Find where the given text appears and provide that cell's center as [X, Y] coordinate. 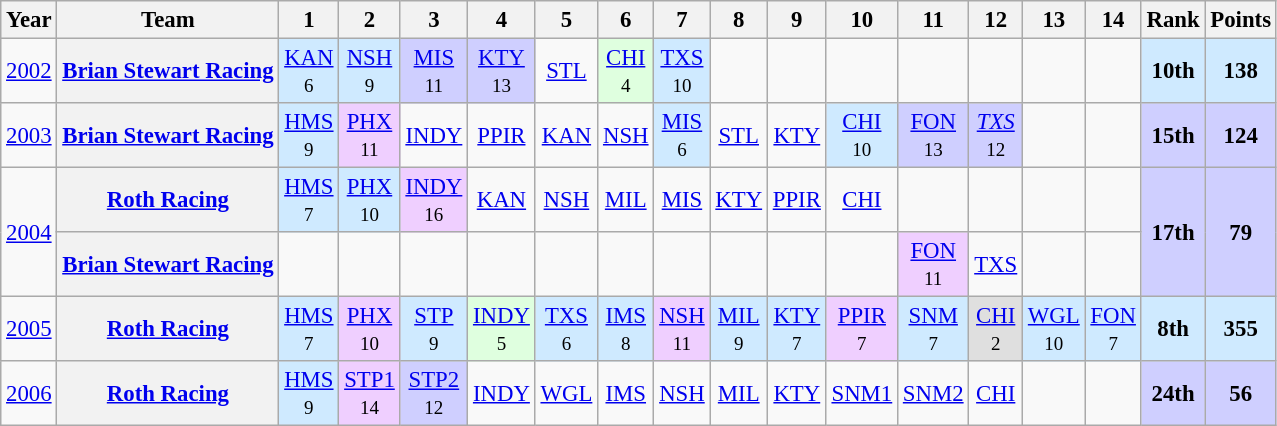
FON13 [934, 136]
INDY16 [434, 200]
11 [934, 20]
5 [566, 20]
CHI4 [626, 72]
PHX11 [370, 136]
2002 [29, 72]
8 [738, 20]
Points [1240, 20]
MIS11 [434, 72]
10 [862, 20]
SNM7 [934, 330]
12 [996, 20]
KTY7 [796, 330]
MIS [682, 200]
KTY13 [502, 72]
MIL9 [738, 330]
INDY [434, 136]
NSH11 [682, 330]
2004 [29, 232]
124 [1240, 136]
1 [309, 20]
TXS6 [566, 330]
WGL10 [1054, 330]
Team [168, 20]
3 [434, 20]
10th [1173, 72]
MIS6 [682, 136]
NSH9 [370, 72]
PPIR7 [862, 330]
STP9 [434, 330]
9 [796, 20]
INDY5 [502, 330]
Year [29, 20]
FON11 [934, 264]
8th [1173, 330]
FON7 [1113, 330]
4 [502, 20]
13 [1054, 20]
MIL [626, 200]
KAN6 [309, 72]
17th [1173, 232]
79 [1240, 232]
CHI [862, 200]
2003 [29, 136]
TXS12 [996, 136]
TXS10 [682, 72]
7 [682, 20]
CHI10 [862, 136]
IMS8 [626, 330]
6 [626, 20]
2 [370, 20]
355 [1240, 330]
15th [1173, 136]
TXS [996, 264]
138 [1240, 72]
CHI2 [996, 330]
2005 [29, 330]
Rank [1173, 20]
HMS9 [309, 136]
14 [1113, 20]
